Determine the [x, y] coordinate at the center of the cell enclosing the given text.  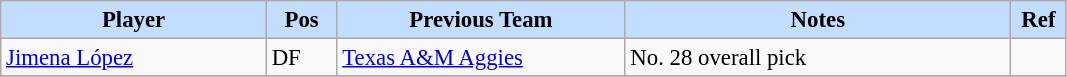
Ref [1039, 20]
Previous Team [481, 20]
No. 28 overall pick [818, 58]
Notes [818, 20]
Texas A&M Aggies [481, 58]
Pos [302, 20]
DF [302, 58]
Jimena López [134, 58]
Player [134, 20]
